Return (x, y) of the center of cell containing provided text 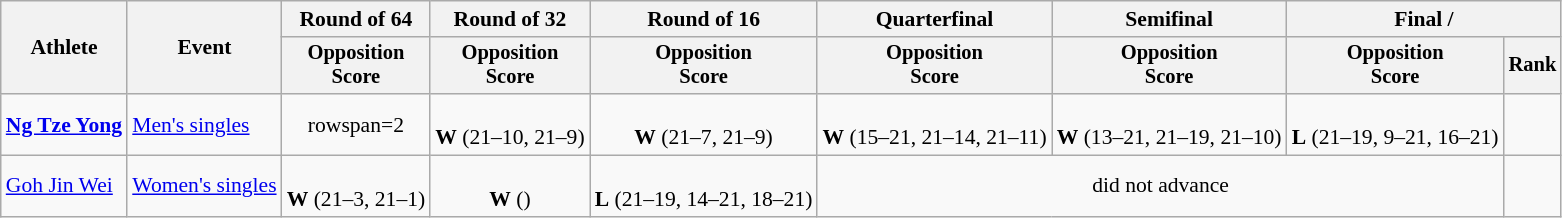
Women's singles (204, 186)
Final / (1424, 19)
rowspan=2 (356, 124)
Athlete (64, 48)
Ng Tze Yong (64, 124)
L (21–19, 14–21, 18–21) (704, 186)
W (21–7, 21–9) (704, 124)
W (13–21, 21–19, 21–10) (1170, 124)
W () (510, 186)
Event (204, 48)
Round of 16 (704, 19)
Goh Jin Wei (64, 186)
Rank (1533, 66)
Round of 64 (356, 19)
did not advance (1160, 186)
L (21–19, 9–21, 16–21) (1396, 124)
Semifinal (1170, 19)
W (21–3, 21–1) (356, 186)
W (15–21, 21–14, 21–11) (934, 124)
Round of 32 (510, 19)
Quarterfinal (934, 19)
Men's singles (204, 124)
W (21–10, 21–9) (510, 124)
